Identify which cell holds the provided text, then report its (X, Y) central coordinate. 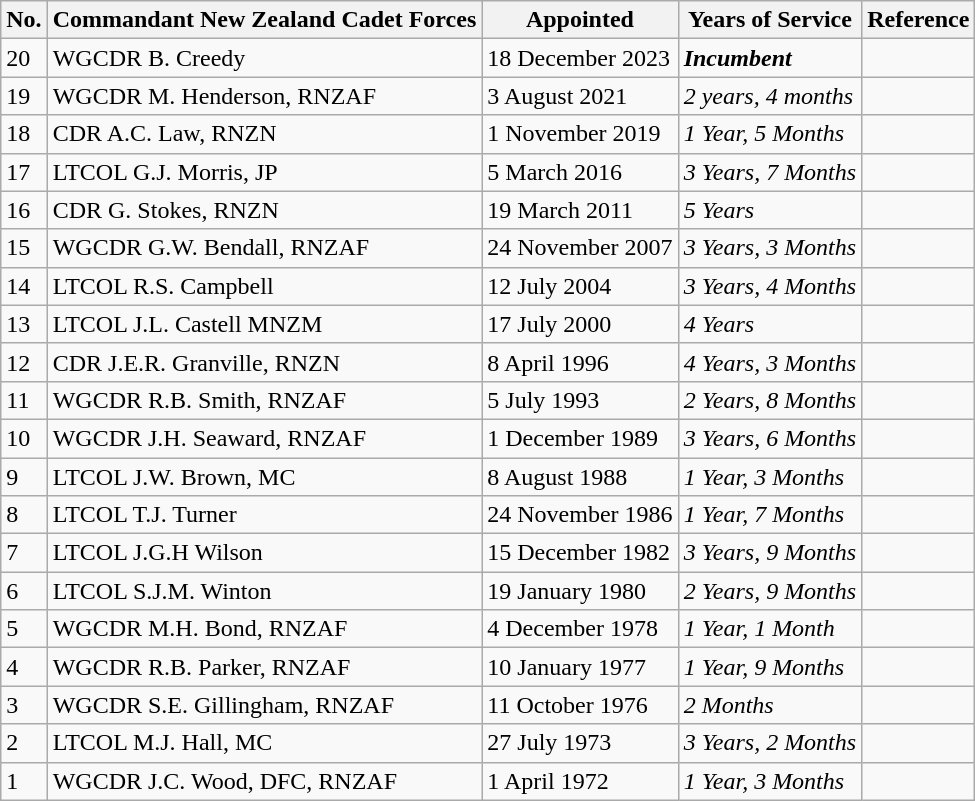
CDR J.E.R. Granville, RNZN (264, 362)
5 Years (770, 210)
5 July 1993 (580, 400)
11 October 1976 (580, 705)
24 November 1986 (580, 515)
18 (24, 134)
Reference (918, 20)
2 Months (770, 705)
4 December 1978 (580, 629)
8 August 1988 (580, 477)
19 January 1980 (580, 591)
LTCOL S.J.M. Winton (264, 591)
3 Years, 7 Months (770, 172)
17 July 2000 (580, 324)
4 (24, 667)
LTCOL J.G.H Wilson (264, 553)
19 (24, 96)
WGCDR B. Creedy (264, 58)
4 Years, 3 Months (770, 362)
Incumbent (770, 58)
2 Years, 9 Months (770, 591)
13 (24, 324)
12 July 2004 (580, 286)
24 November 2007 (580, 248)
LTCOL M.J. Hall, MC (264, 743)
9 (24, 477)
Commandant New Zealand Cadet Forces (264, 20)
8 April 1996 (580, 362)
17 (24, 172)
18 December 2023 (580, 58)
1 December 1989 (580, 438)
15 December 1982 (580, 553)
19 March 2011 (580, 210)
4 Years (770, 324)
LTCOL R.S. Campbell (264, 286)
WGCDR R.B. Parker, RNZAF (264, 667)
WGCDR S.E. Gillingham, RNZAF (264, 705)
1 Year, 5 Months (770, 134)
3 Years, 9 Months (770, 553)
10 (24, 438)
2 years, 4 months (770, 96)
3 Years, 2 Months (770, 743)
CDR G. Stokes, RNZN (264, 210)
1 Year, 1 Month (770, 629)
1 (24, 781)
10 January 1977 (580, 667)
14 (24, 286)
3 Years, 4 Months (770, 286)
WGCDR M.H. Bond, RNZAF (264, 629)
3 Years, 3 Months (770, 248)
2 (24, 743)
3 August 2021 (580, 96)
LTCOL J.L. Castell MNZM (264, 324)
7 (24, 553)
11 (24, 400)
27 July 1973 (580, 743)
WGCDR M. Henderson, RNZAF (264, 96)
LTCOL G.J. Morris, JP (264, 172)
3 Years, 6 Months (770, 438)
1 April 1972 (580, 781)
3 (24, 705)
WGCDR R.B. Smith, RNZAF (264, 400)
Appointed (580, 20)
12 (24, 362)
1 November 2019 (580, 134)
5 March 2016 (580, 172)
WGCDR J.H. Seaward, RNZAF (264, 438)
6 (24, 591)
15 (24, 248)
1 Year, 9 Months (770, 667)
1 Year, 7 Months (770, 515)
LTCOL J.W. Brown, MC (264, 477)
No. (24, 20)
16 (24, 210)
Years of Service (770, 20)
WGCDR G.W. Bendall, RNZAF (264, 248)
8 (24, 515)
WGCDR J.C. Wood, DFC, RNZAF (264, 781)
LTCOL T.J. Turner (264, 515)
2 Years, 8 Months (770, 400)
CDR A.C. Law, RNZN (264, 134)
5 (24, 629)
20 (24, 58)
